Provide the [x, y] coordinate of the cell's center where the given text is located.  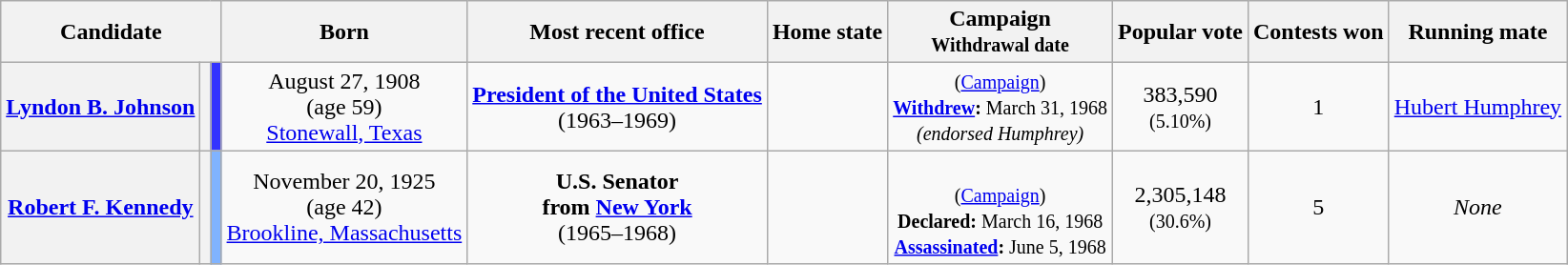
Most recent office [618, 32]
Home state [827, 32]
President of the United States(1963–1969) [618, 107]
U.S. Senatorfrom New York(1965–1968) [618, 208]
CampaignWithdrawal date [1001, 32]
Robert F. Kennedy [101, 208]
Lyndon B. Johnson [101, 107]
(Campaign)Withdrew: March 31, 1968(endorsed Humphrey) [1001, 107]
August 27, 1908(age 59)Stonewall, Texas [344, 107]
None [1477, 208]
(Campaign)Declared: March 16, 1968Assassinated: June 5, 1968 [1001, 208]
Hubert Humphrey [1477, 107]
November 20, 1925(age 42)Brookline, Massachusetts [344, 208]
383,590(5.10%) [1181, 107]
Born [344, 32]
Candidate [111, 32]
Popular vote [1181, 32]
Contests won [1318, 32]
5 [1318, 208]
1 [1318, 107]
Running mate [1477, 32]
2,305,148(30.6%) [1181, 208]
